From the cell containing the given text, extract its center point as [x, y] coordinate. 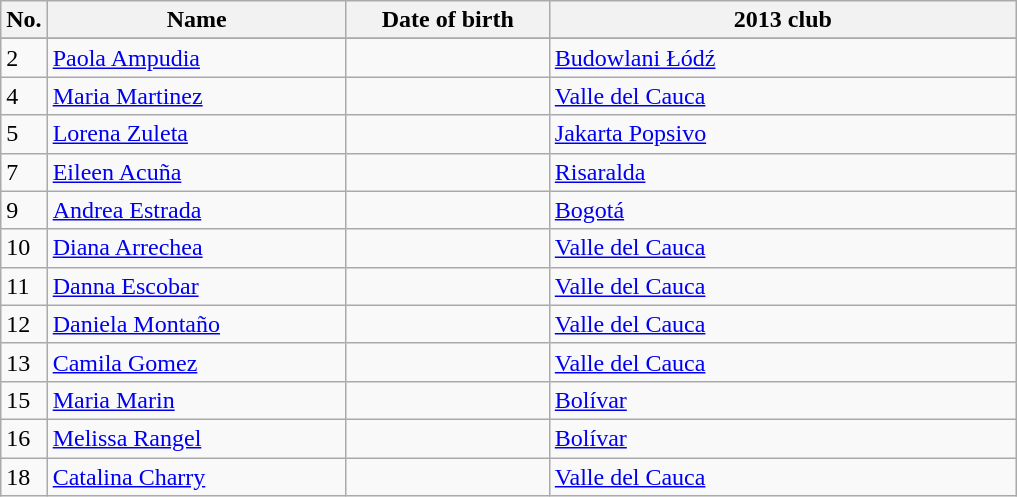
Lorena Zuleta [196, 134]
4 [24, 96]
Camila Gomez [196, 362]
2 [24, 58]
Bogotá [782, 210]
11 [24, 286]
5 [24, 134]
No. [24, 20]
Melissa Rangel [196, 438]
12 [24, 324]
Catalina Charry [196, 477]
10 [24, 248]
9 [24, 210]
Budowlani Łódź [782, 58]
16 [24, 438]
Daniela Montaño [196, 324]
18 [24, 477]
2013 club [782, 20]
Paola Ampudia [196, 58]
Andrea Estrada [196, 210]
Date of birth [448, 20]
Danna Escobar [196, 286]
15 [24, 400]
7 [24, 172]
Risaralda [782, 172]
Diana Arrechea [196, 248]
Eileen Acuña [196, 172]
Jakarta Popsivo [782, 134]
Maria Marin [196, 400]
Maria Martinez [196, 96]
13 [24, 362]
Name [196, 20]
